For the text-containing cell, return its midpoint in (x, y) coordinate format. 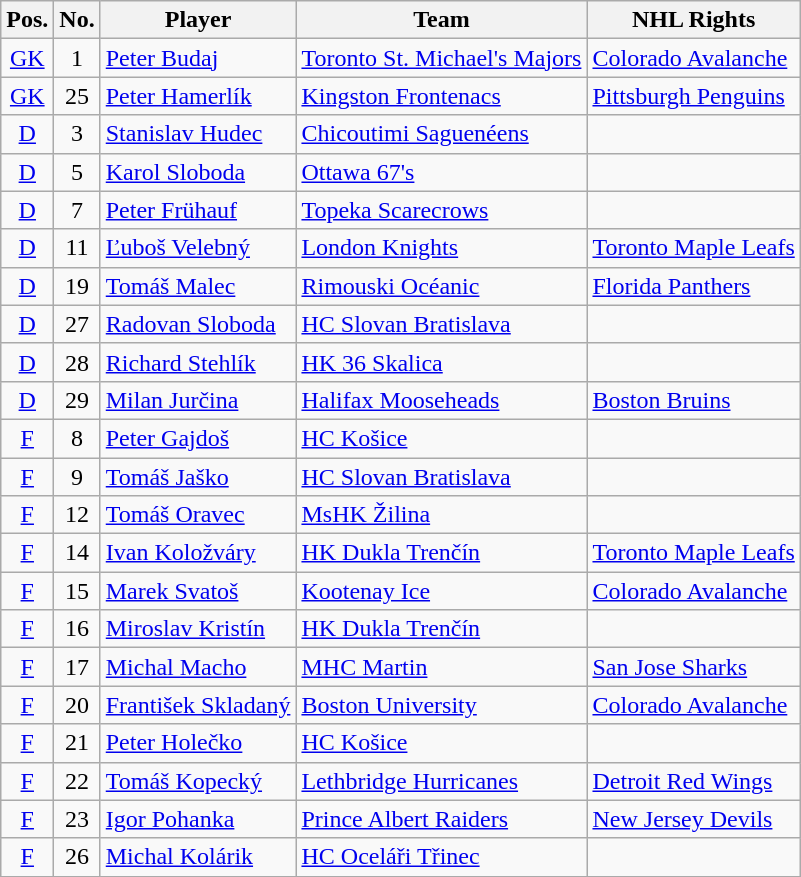
Tomáš Malec (198, 286)
5 (77, 172)
Michal Kolárik (198, 857)
HC Oceláři Třinec (442, 857)
26 (77, 857)
Lethbridge Hurricanes (442, 781)
Stanislav Hudec (198, 134)
San Jose Sharks (694, 667)
Pos. (28, 20)
25 (77, 96)
3 (77, 134)
Peter Frühauf (198, 210)
14 (77, 553)
Ottawa 67's (442, 172)
London Knights (442, 248)
Igor Pohanka (198, 819)
11 (77, 248)
Richard Stehlík (198, 362)
Halifax Mooseheads (442, 400)
Boston University (442, 705)
Prince Albert Raiders (442, 819)
František Skladaný (198, 705)
12 (77, 515)
NHL Rights (694, 20)
Tomáš Jaško (198, 477)
1 (77, 58)
Team (442, 20)
Kootenay Ice (442, 591)
Kingston Frontenacs (442, 96)
Michal Macho (198, 667)
MHC Martin (442, 667)
Miroslav Kristín (198, 629)
29 (77, 400)
Peter Holečko (198, 743)
Florida Panthers (694, 286)
23 (77, 819)
Peter Hamerlík (198, 96)
Chicoutimi Saguenéens (442, 134)
16 (77, 629)
Detroit Red Wings (694, 781)
Peter Budaj (198, 58)
Boston Bruins (694, 400)
Ivan Koložváry (198, 553)
Marek Svatoš (198, 591)
17 (77, 667)
New Jersey Devils (694, 819)
Player (198, 20)
Toronto St. Michael's Majors (442, 58)
Pittsburgh Penguins (694, 96)
21 (77, 743)
28 (77, 362)
19 (77, 286)
Peter Gajdoš (198, 438)
MsHK Žilina (442, 515)
HK 36 Skalica (442, 362)
Tomáš Oravec (198, 515)
Milan Jurčina (198, 400)
Topeka Scarecrows (442, 210)
9 (77, 477)
Ľuboš Velebný (198, 248)
Radovan Sloboda (198, 324)
15 (77, 591)
Karol Sloboda (198, 172)
Tomáš Kopecký (198, 781)
22 (77, 781)
No. (77, 20)
8 (77, 438)
Rimouski Océanic (442, 286)
7 (77, 210)
20 (77, 705)
27 (77, 324)
